Capture the cell that displays the provided text and extract its [X, Y] central coordinate. 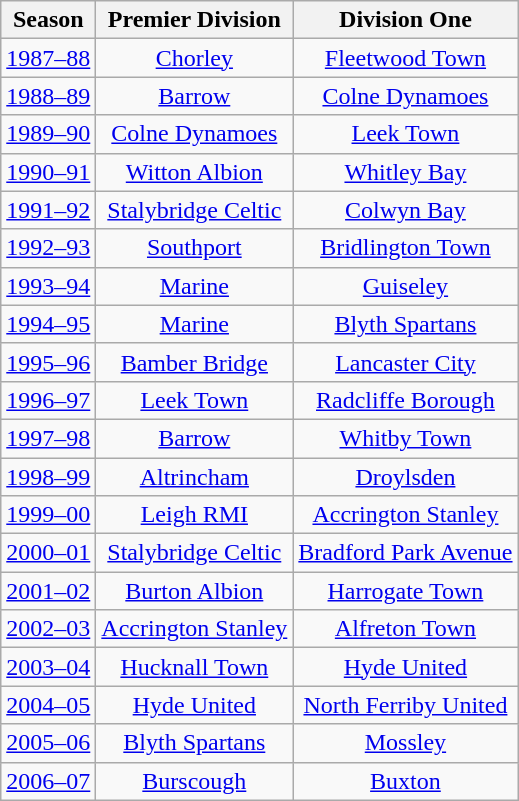
Guiseley [406, 286]
Leigh RMI [194, 515]
North Ferriby United [406, 705]
Bradford Park Avenue [406, 553]
Alfreton Town [406, 629]
Premier Division [194, 20]
Season [48, 20]
Radcliffe Borough [406, 400]
Whitley Bay [406, 172]
1991–92 [48, 210]
1987–88 [48, 58]
Droylsden [406, 477]
Lancaster City [406, 362]
Hucknall Town [194, 667]
Whitby Town [406, 438]
1998–99 [48, 477]
Mossley [406, 743]
Burton Albion [194, 591]
Buxton [406, 781]
Altrincham [194, 477]
1996–97 [48, 400]
2001–02 [48, 591]
1988–89 [48, 96]
Burscough [194, 781]
2003–04 [48, 667]
Harrogate Town [406, 591]
Southport [194, 248]
1993–94 [48, 286]
2005–06 [48, 743]
1999–00 [48, 515]
Fleetwood Town [406, 58]
Bamber Bridge [194, 362]
2006–07 [48, 781]
1990–91 [48, 172]
Witton Albion [194, 172]
2004–05 [48, 705]
Colwyn Bay [406, 210]
1992–93 [48, 248]
1995–96 [48, 362]
1994–95 [48, 324]
Chorley [194, 58]
1989–90 [48, 134]
Division One [406, 20]
Bridlington Town [406, 248]
2000–01 [48, 553]
1997–98 [48, 438]
2002–03 [48, 629]
